Scan for the cell matching the given text and deliver its [x, y] coordinate at center. 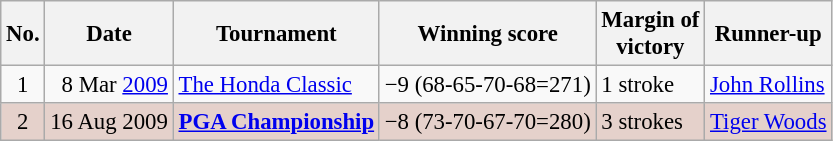
No. [23, 34]
8 Mar 2009 [109, 85]
1 [23, 85]
Margin ofvictory [650, 34]
16 Aug 2009 [109, 122]
Tiger Woods [768, 122]
John Rollins [768, 85]
1 stroke [650, 85]
Winning score [488, 34]
The Honda Classic [276, 85]
PGA Championship [276, 122]
Date [109, 34]
Runner-up [768, 34]
−9 (68-65-70-68=271) [488, 85]
2 [23, 122]
3 strokes [650, 122]
Tournament [276, 34]
−8 (73-70-67-70=280) [488, 122]
